Identify which cell holds the provided text, then report its [X, Y] central coordinate. 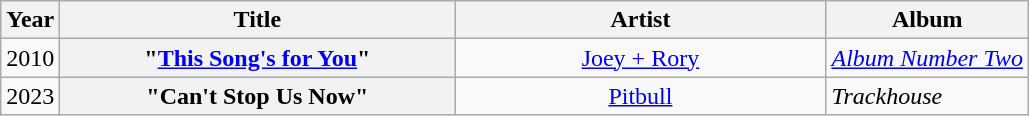
Artist [640, 20]
Pitbull [640, 96]
"Can't Stop Us Now" [258, 96]
2010 [30, 58]
Album Number Two [928, 58]
Album [928, 20]
2023 [30, 96]
Title [258, 20]
"This Song's for You" [258, 58]
Trackhouse [928, 96]
Joey + Rory [640, 58]
Year [30, 20]
